Provide the [X, Y] coordinate of the cell's center where the given text is located.  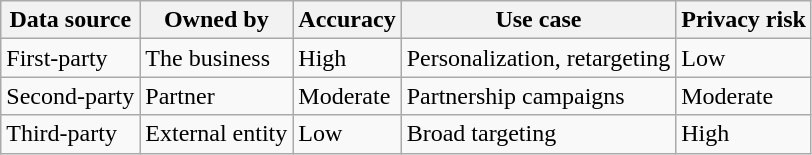
Use case [538, 20]
Accuracy [347, 20]
Partner [216, 96]
Personalization, retargeting [538, 58]
Second-party [70, 96]
Privacy risk [744, 20]
The business [216, 58]
Partnership campaigns [538, 96]
External entity [216, 134]
Broad targeting [538, 134]
Third-party [70, 134]
Owned by [216, 20]
Data source [70, 20]
First-party [70, 58]
